From the cell containing the given text, extract its center point as [x, y] coordinate. 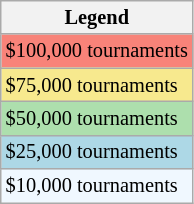
$100,000 tournaments [97, 51]
$10,000 tournaments [97, 186]
$50,000 tournaments [97, 118]
Legend [97, 17]
$75,000 tournaments [97, 85]
$25,000 tournaments [97, 152]
